Extract the (x, y) coordinate from the center of the cell holding the provided text.  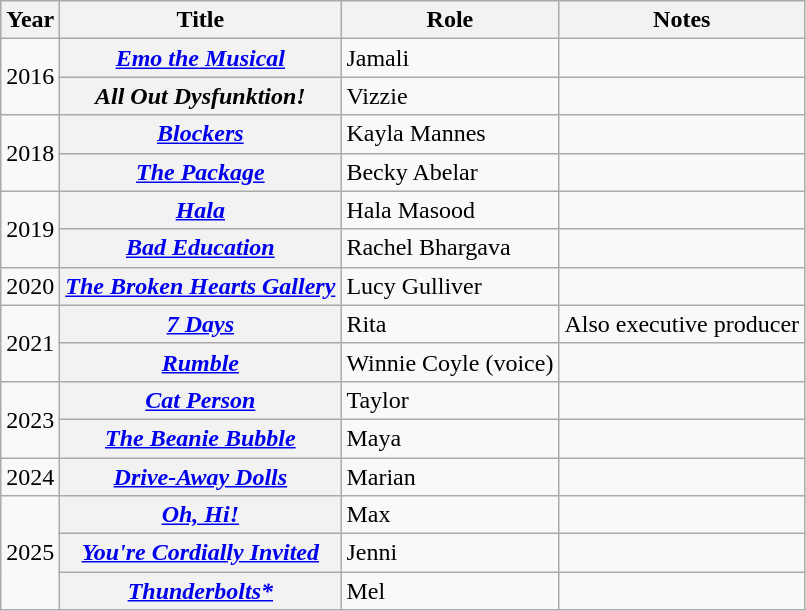
Rumble (200, 362)
2021 (30, 343)
Thunderbolts* (200, 591)
The Beanie Bubble (200, 438)
Becky Abelar (450, 172)
Title (200, 20)
The Broken Hearts Gallery (200, 286)
Drive-Away Dolls (200, 477)
7 Days (200, 324)
All Out Dysfunktion! (200, 96)
Hala Masood (450, 210)
Jenni (450, 553)
Mel (450, 591)
2018 (30, 153)
Hala (200, 210)
Rita (450, 324)
2016 (30, 77)
Bad Education (200, 248)
Jamali (450, 58)
Role (450, 20)
2023 (30, 419)
Kayla Mannes (450, 134)
Vizzie (450, 96)
Taylor (450, 400)
2025 (30, 553)
Emo the Musical (200, 58)
Also executive producer (682, 324)
Max (450, 515)
You're Cordially Invited (200, 553)
Lucy Gulliver (450, 286)
Winnie Coyle (voice) (450, 362)
The Package (200, 172)
Cat Person (200, 400)
2024 (30, 477)
Blockers (200, 134)
2020 (30, 286)
Rachel Bhargava (450, 248)
Marian (450, 477)
Year (30, 20)
2019 (30, 229)
Oh, Hi! (200, 515)
Notes (682, 20)
Maya (450, 438)
